Determine the (x, y) coordinate at the center of the cell enclosing the given text.  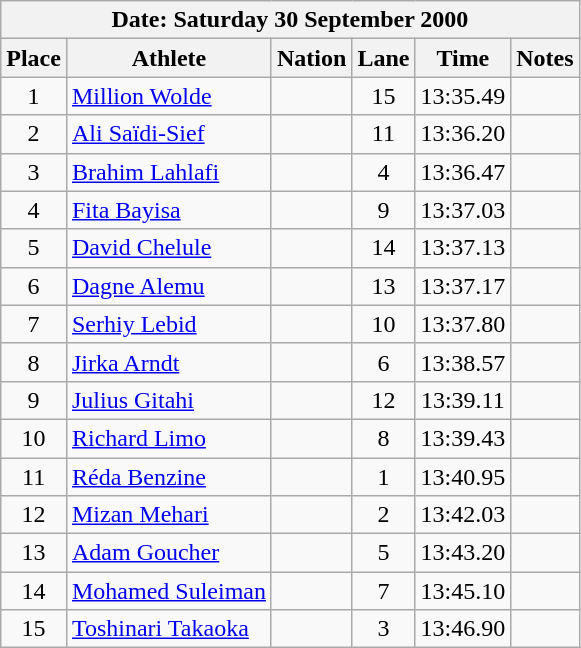
Athlete (168, 58)
Jirka Arndt (168, 362)
Mizan Mehari (168, 515)
Ali Saïdi-Sief (168, 134)
13:37.17 (463, 286)
13:39.11 (463, 400)
13:43.20 (463, 553)
Place (34, 58)
13:35.49 (463, 96)
Adam Goucher (168, 553)
13:36.20 (463, 134)
13:46.90 (463, 629)
13:45.10 (463, 591)
Julius Gitahi (168, 400)
13:39.43 (463, 438)
Nation (311, 58)
Réda Benzine (168, 477)
Mohamed Suleiman (168, 591)
David Chelule (168, 248)
13:36.47 (463, 172)
Dagne Alemu (168, 286)
Toshinari Takaoka (168, 629)
Brahim Lahlafi (168, 172)
13:37.80 (463, 324)
Lane (384, 58)
Richard Limo (168, 438)
Notes (545, 58)
Fita Bayisa (168, 210)
13:42.03 (463, 515)
13:40.95 (463, 477)
13:37.13 (463, 248)
13:37.03 (463, 210)
Time (463, 58)
13:38.57 (463, 362)
Serhiy Lebid (168, 324)
Date: Saturday 30 September 2000 (290, 20)
Million Wolde (168, 96)
